From the cell containing the given text, extract its center point as (x, y) coordinate. 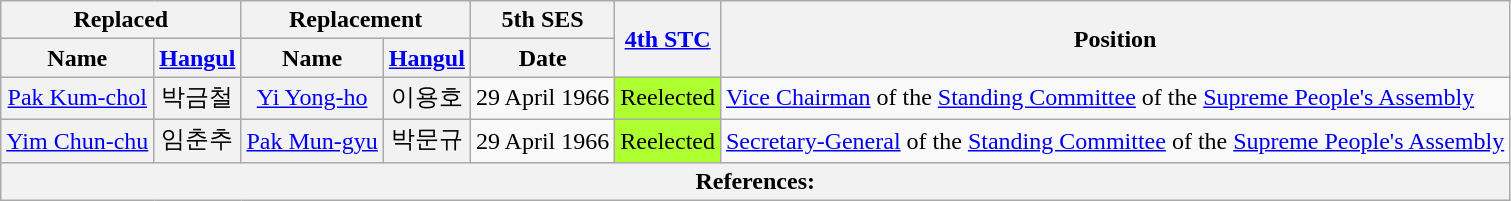
Date (542, 58)
Vice Chairman of the Standing Committee of the Supreme People's Assembly (1114, 98)
Yim Chun-chu (78, 140)
References: (756, 181)
박문규 (426, 140)
이용호 (426, 98)
Replacement (356, 20)
Secretary-General of the Standing Committee of the Supreme People's Assembly (1114, 140)
Replaced (121, 20)
Pak Mun-gyu (312, 140)
박금철 (198, 98)
Pak Kum-chol (78, 98)
임춘추 (198, 140)
4th STC (668, 39)
Position (1114, 39)
5th SES (542, 20)
Yi Yong-ho (312, 98)
